Search for the cell housing the specified text and yield its (X, Y) center coordinate. 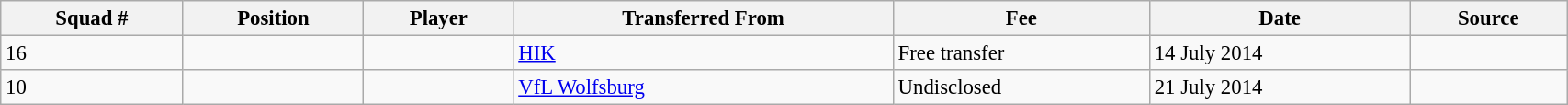
16 (92, 53)
Player (439, 18)
21 July 2014 (1279, 87)
Fee (1021, 18)
HIK (704, 53)
10 (92, 87)
Free transfer (1021, 53)
Transferred From (704, 18)
14 July 2014 (1279, 53)
Source (1488, 18)
Undisclosed (1021, 87)
Squad # (92, 18)
Date (1279, 18)
VfL Wolfsburg (704, 87)
Position (274, 18)
